Output the (X, Y) coordinate of the center of the cell containing the given text.  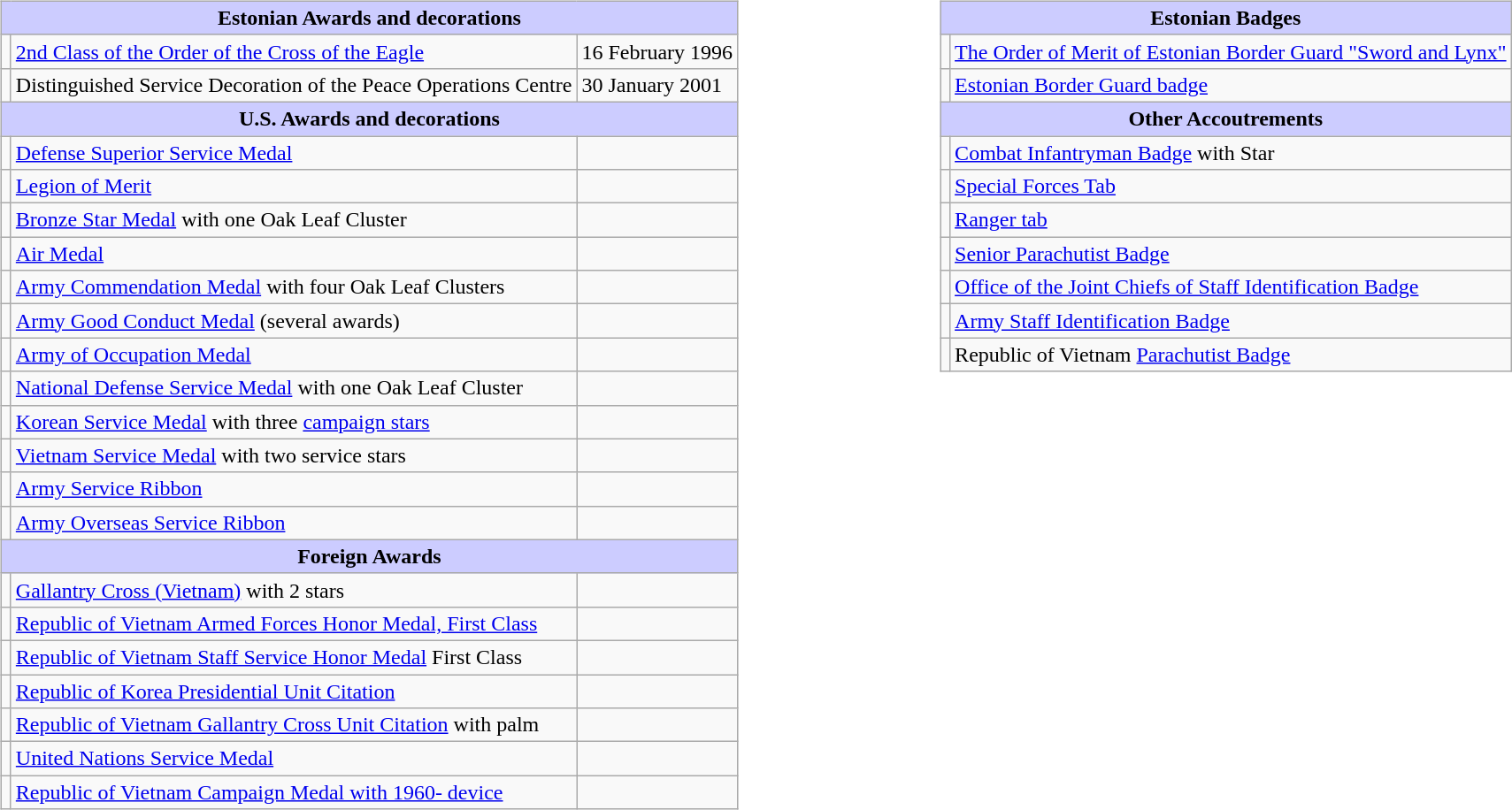
Air Medal (294, 254)
Ranger tab (1232, 220)
Defense Superior Service Medal (294, 153)
Army Service Ribbon (294, 489)
Senior Parachutist Badge (1232, 254)
Army Overseas Service Ribbon (294, 523)
Republic of Vietnam Staff Service Honor Medal First Class (294, 657)
Republic of Vietnam Gallantry Cross Unit Citation with palm (294, 725)
Republic of Korea Presidential Unit Citation (294, 691)
Army Good Conduct Medal (several awards) (294, 321)
2nd Class of the Order of the Cross of the Eagle (294, 51)
Republic of Vietnam Parachutist Badge (1232, 355)
Republic of Vietnam Armed Forces Honor Medal, First Class (294, 623)
Foreign Awards (369, 556)
Estonian Badges (1226, 18)
Special Forces Tab (1232, 187)
Vietnam Service Medal with two service stars (294, 455)
Estonian Awards and decorations (369, 18)
30 January 2001 (657, 85)
Bronze Star Medal with one Oak Leaf Cluster (294, 220)
Combat Infantryman Badge with Star (1232, 153)
Gallantry Cross (Vietnam) with 2 stars (294, 590)
The Order of Merit of Estonian Border Guard "Sword and Lynx" (1232, 51)
Army Staff Identification Badge (1232, 321)
Office of the Joint Chiefs of Staff Identification Badge (1232, 287)
U.S. Awards and decorations (369, 118)
Legion of Merit (294, 187)
16 February 1996 (657, 51)
Army Commendation Medal with four Oak Leaf Clusters (294, 287)
Korean Service Medal with three campaign stars (294, 422)
Distinguished Service Decoration of the Peace Operations Centre (294, 85)
United Nations Service Medal (294, 759)
Republic of Vietnam Campaign Medal with 1960- device (294, 792)
Other Accoutrements (1226, 118)
National Defense Service Medal with one Oak Leaf Cluster (294, 388)
Estonian Border Guard badge (1232, 85)
Army of Occupation Medal (294, 355)
